Locate the cell with the specified text and output its [x, y] center coordinate. 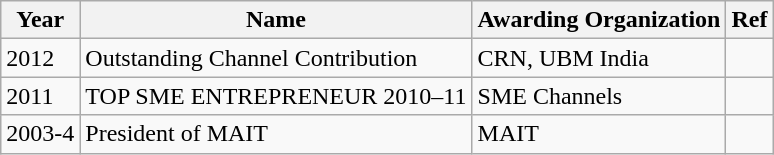
MAIT [599, 134]
Awarding Organization [599, 20]
Outstanding Channel Contribution [276, 58]
2012 [40, 58]
2011 [40, 96]
Name [276, 20]
TOP SME ENTREPRENEUR 2010–11 [276, 96]
CRN, UBM India [599, 58]
SME Channels [599, 96]
Ref [750, 20]
Year [40, 20]
2003-4 [40, 134]
President of MAIT [276, 134]
